From the cell containing the given text, extract its center point as [X, Y] coordinate. 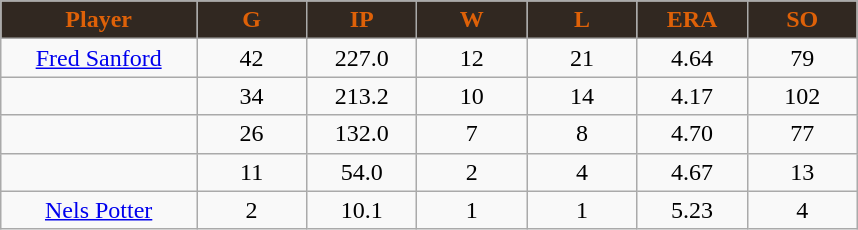
213.2 [362, 96]
10 [472, 96]
SO [802, 20]
G [252, 20]
14 [582, 96]
21 [582, 58]
Fred Sanford [99, 58]
4.64 [692, 58]
8 [582, 134]
Nels Potter [99, 210]
227.0 [362, 58]
Player [99, 20]
77 [802, 134]
5.23 [692, 210]
L [582, 20]
4.70 [692, 134]
W [472, 20]
132.0 [362, 134]
11 [252, 172]
42 [252, 58]
12 [472, 58]
4.17 [692, 96]
79 [802, 58]
4.67 [692, 172]
13 [802, 172]
7 [472, 134]
102 [802, 96]
26 [252, 134]
IP [362, 20]
54.0 [362, 172]
10.1 [362, 210]
ERA [692, 20]
34 [252, 96]
